Return (x, y) of the center of cell containing provided text 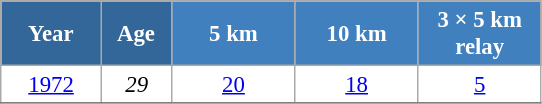
5 km (234, 34)
Year (52, 34)
20 (234, 85)
Age (136, 34)
18 (356, 85)
1972 (52, 85)
3 × 5 km relay (480, 34)
5 (480, 85)
29 (136, 85)
10 km (356, 34)
